Locate the cell with the specified text and output its (X, Y) center coordinate. 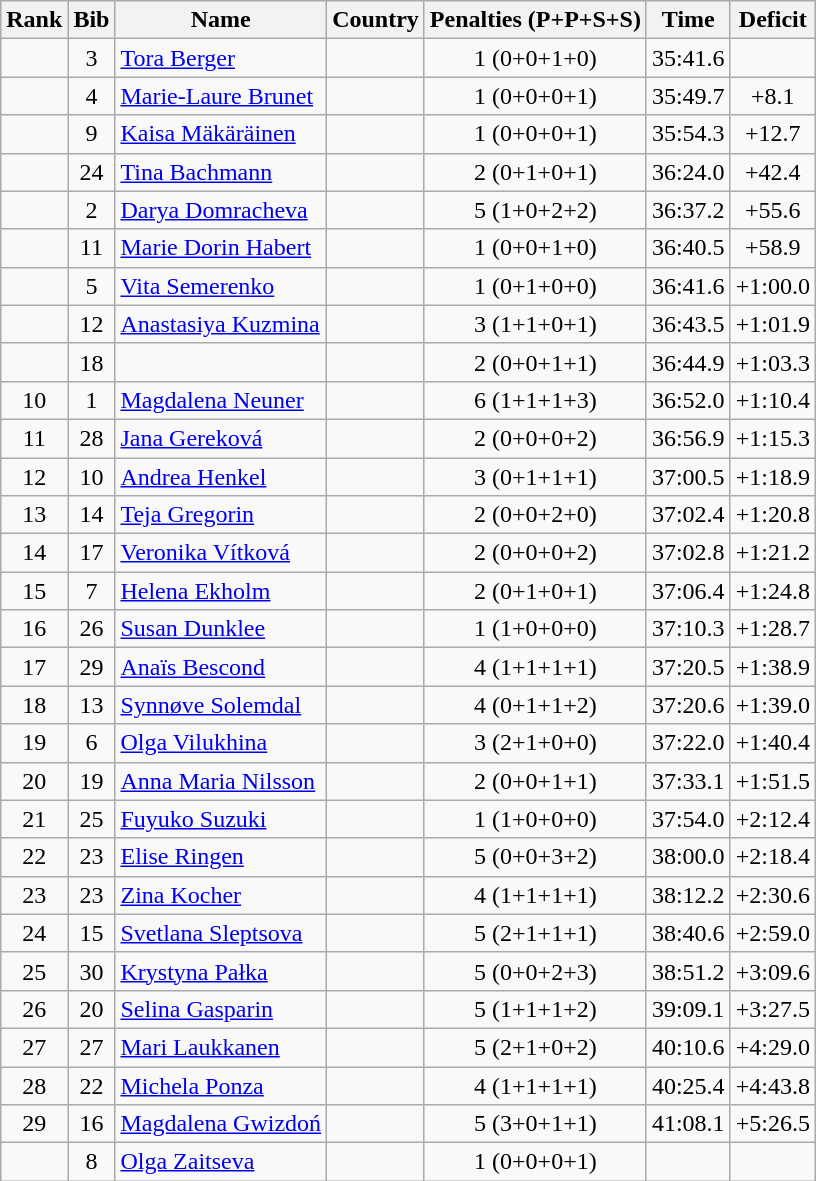
Susan Dunklee (221, 629)
36:43.5 (688, 324)
Marie-Laure Brunet (221, 96)
+1:01.9 (772, 324)
+1:38.9 (772, 667)
+2:59.0 (772, 933)
Olga Vilukhina (221, 743)
5 (1+0+2+2) (535, 210)
Teja Gregorin (221, 515)
3 (1+1+0+1) (535, 324)
Jana Gereková (221, 438)
5 (92, 286)
37:20.6 (688, 705)
Tora Berger (221, 58)
1 (0+1+0+0) (535, 286)
+1:21.2 (772, 553)
1 (92, 400)
Country (376, 20)
37:10.3 (688, 629)
41:08.1 (688, 1124)
+3:27.5 (772, 1009)
Zina Kocher (221, 895)
+1:28.7 (772, 629)
Bib (92, 20)
Darya Domracheva (221, 210)
+2:18.4 (772, 857)
Anaïs Bescond (221, 667)
3 (92, 58)
Selina Gasparin (221, 1009)
Olga Zaitseva (221, 1162)
36:56.9 (688, 438)
Rank (34, 20)
Krystyna Pałka (221, 971)
5 (0+0+2+3) (535, 971)
Kaisa Mäkäräinen (221, 134)
Svetlana Sleptsova (221, 933)
+1:00.0 (772, 286)
Magdalena Gwizdoń (221, 1124)
4 (92, 96)
+1:20.8 (772, 515)
+2:12.4 (772, 819)
37:54.0 (688, 819)
+3:09.6 (772, 971)
36:52.0 (688, 400)
+2:30.6 (772, 895)
36:24.0 (688, 172)
Deficit (772, 20)
+1:03.3 (772, 362)
+1:39.0 (772, 705)
5 (2+1+1+1) (535, 933)
+8.1 (772, 96)
37:20.5 (688, 667)
36:40.5 (688, 248)
40:10.6 (688, 1047)
+1:18.9 (772, 477)
+12.7 (772, 134)
4 (0+1+1+2) (535, 705)
Marie Dorin Habert (221, 248)
36:37.2 (688, 210)
Anastasiya Kuzmina (221, 324)
Penalties (P+P+S+S) (535, 20)
38:51.2 (688, 971)
Michela Ponza (221, 1085)
37:02.4 (688, 515)
Andrea Henkel (221, 477)
5 (3+0+1+1) (535, 1124)
40:25.4 (688, 1085)
Magdalena Neuner (221, 400)
9 (92, 134)
37:22.0 (688, 743)
3 (2+1+0+0) (535, 743)
Veronika Vítková (221, 553)
Time (688, 20)
36:44.9 (688, 362)
35:41.6 (688, 58)
+55.6 (772, 210)
Anna Maria Nilsson (221, 781)
37:02.8 (688, 553)
Vita Semerenko (221, 286)
Tina Bachmann (221, 172)
35:54.3 (688, 134)
38:00.0 (688, 857)
38:12.2 (688, 895)
36:41.6 (688, 286)
37:06.4 (688, 591)
Mari Laukkanen (221, 1047)
37:00.5 (688, 477)
Elise Ringen (221, 857)
2 (92, 210)
5 (1+1+1+2) (535, 1009)
8 (92, 1162)
+1:40.4 (772, 743)
3 (0+1+1+1) (535, 477)
+4:43.8 (772, 1085)
5 (2+1+0+2) (535, 1047)
Name (221, 20)
6 (92, 743)
Helena Ekholm (221, 591)
37:33.1 (688, 781)
7 (92, 591)
+58.9 (772, 248)
+42.4 (772, 172)
2 (0+0+2+0) (535, 515)
Fuyuko Suzuki (221, 819)
6 (1+1+1+3) (535, 400)
+1:15.3 (772, 438)
30 (92, 971)
+1:24.8 (772, 591)
5 (0+0+3+2) (535, 857)
+1:10.4 (772, 400)
39:09.1 (688, 1009)
38:40.6 (688, 933)
35:49.7 (688, 96)
+1:51.5 (772, 781)
+4:29.0 (772, 1047)
Synnøve Solemdal (221, 705)
+5:26.5 (772, 1124)
21 (34, 819)
